Return [X, Y] of the center of cell containing provided text 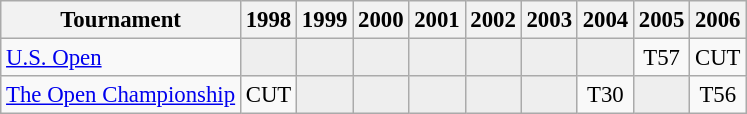
2000 [381, 20]
Tournament [121, 20]
U.S. Open [121, 58]
1999 [325, 20]
T30 [605, 95]
The Open Championship [121, 95]
2006 [718, 20]
2001 [437, 20]
2005 [661, 20]
T56 [718, 95]
2004 [605, 20]
2003 [549, 20]
1998 [268, 20]
2002 [493, 20]
T57 [661, 58]
